Return the [x, y] coordinate for the center point of the cell that contains the specified text.  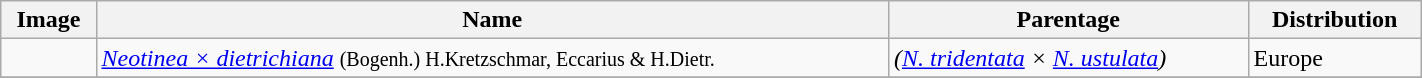
Parentage [1068, 20]
Neotinea × dietrichiana (Bogenh.) H.Kretzschmar, Eccarius & H.Dietr. [492, 58]
Europe [1334, 58]
Name [492, 20]
Distribution [1334, 20]
Image [48, 20]
(N. tridentata × N. ustulata) [1068, 58]
